Search for the cell housing the specified text and yield its [x, y] center coordinate. 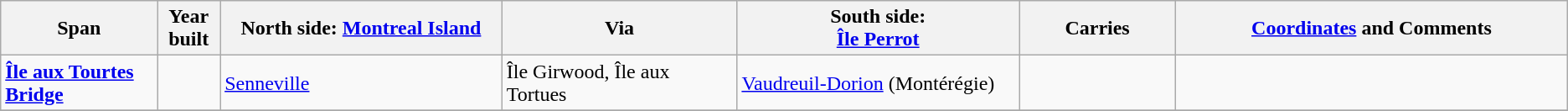
Year built [189, 29]
Span [79, 29]
South side:Île Perrot [878, 29]
Senneville [362, 82]
Vaudreuil-Dorion (Montérégie) [878, 82]
Coordinates and Comments [1372, 29]
North side: Montreal Island [362, 29]
Carries [1097, 29]
Île aux Tourtes Bridge [79, 82]
Île Girwood, Île aux Tortues [620, 82]
Via [620, 29]
